Return (X, Y) of the center of cell containing provided text 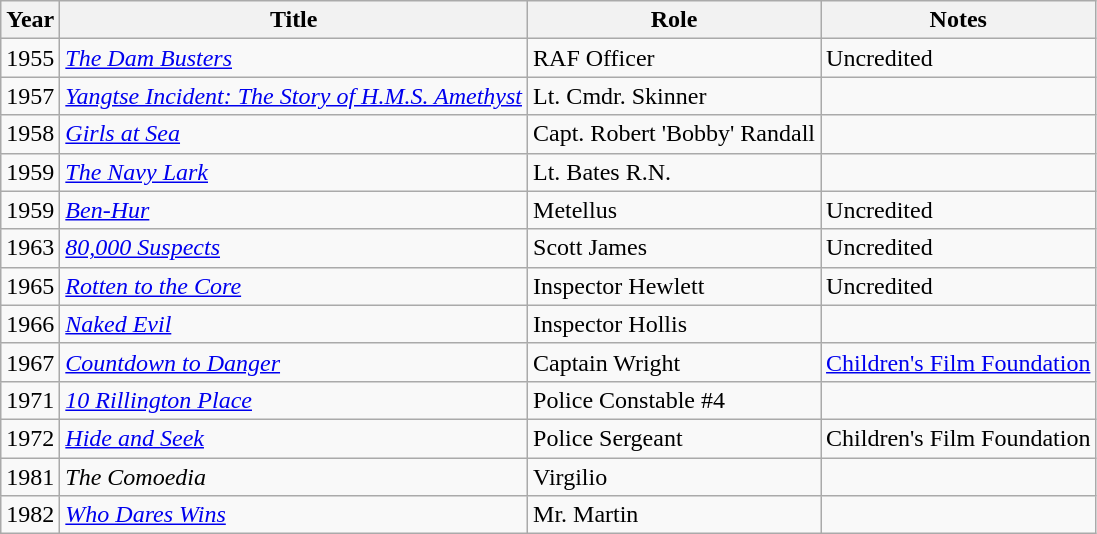
Lt. Bates R.N. (674, 172)
Yangtse Incident: The Story of H.M.S. Amethyst (294, 96)
The Comoedia (294, 477)
Naked Evil (294, 324)
Inspector Hollis (674, 324)
10 Rillington Place (294, 400)
Captain Wright (674, 362)
The Navy Lark (294, 172)
1955 (30, 58)
1963 (30, 248)
Police Constable #4 (674, 400)
Police Sergeant (674, 438)
80,000 Suspects (294, 248)
Countdown to Danger (294, 362)
1958 (30, 134)
Title (294, 20)
1972 (30, 438)
1981 (30, 477)
Year (30, 20)
Ben-Hur (294, 210)
1966 (30, 324)
The Dam Busters (294, 58)
Scott James (674, 248)
Capt. Robert 'Bobby' Randall (674, 134)
Notes (958, 20)
1967 (30, 362)
Inspector Hewlett (674, 286)
1957 (30, 96)
Hide and Seek (294, 438)
Who Dares Wins (294, 515)
Mr. Martin (674, 515)
1965 (30, 286)
Role (674, 20)
Virgilio (674, 477)
1971 (30, 400)
1982 (30, 515)
Metellus (674, 210)
RAF Officer (674, 58)
Lt. Cmdr. Skinner (674, 96)
Rotten to the Core (294, 286)
Girls at Sea (294, 134)
